Provide the [X, Y] coordinate of the cell's center where the given text is located.  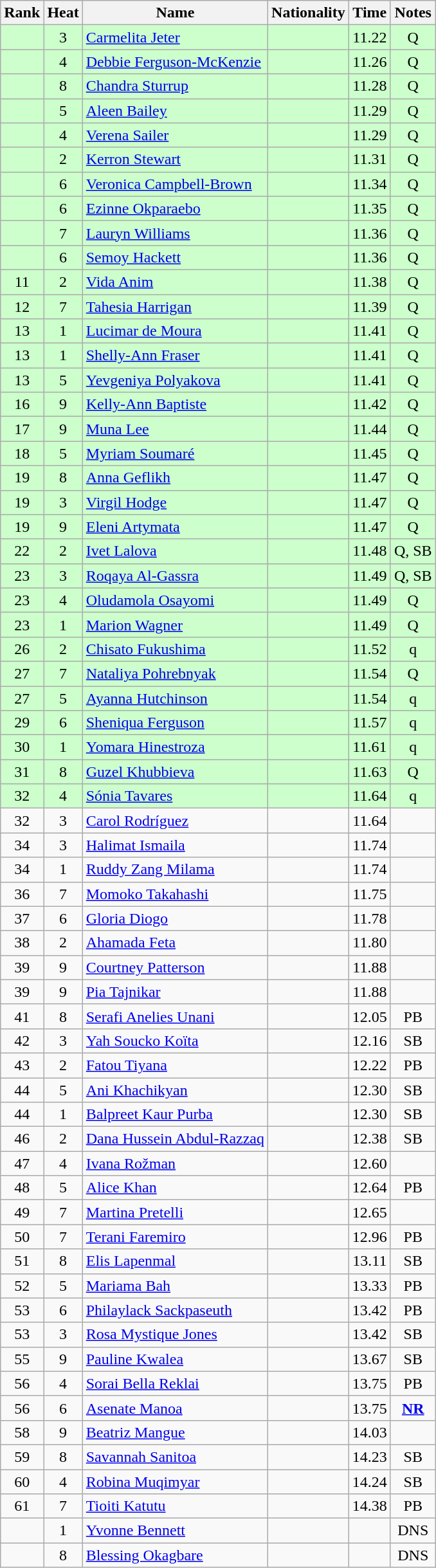
Martina Pretelli [175, 1212]
11.42 [369, 405]
Roqaya Al-Gassra [175, 576]
11.34 [369, 184]
Semoy Hackett [175, 257]
12.96 [369, 1237]
11.48 [369, 551]
Name [175, 13]
12 [22, 307]
Muna Lee [175, 429]
11.26 [369, 62]
Savannah Sanitoa [175, 1457]
Yah Soucko Koïta [175, 1041]
Kelly-Ann Baptiste [175, 405]
Pia Tajnikar [175, 992]
41 [22, 1016]
Dana Hussein Abdul-Razzaq [175, 1139]
Halimat Ismaila [175, 845]
11.44 [369, 429]
49 [22, 1212]
Chisato Fukushima [175, 649]
Philaylack Sackpaseuth [175, 1310]
Beatriz Mangue [175, 1432]
Blessing Okagbare [175, 1555]
36 [22, 894]
Chandra Sturrup [175, 86]
Terani Faremiro [175, 1237]
13.11 [369, 1261]
26 [22, 649]
13.67 [369, 1359]
Serafi Anelies Unani [175, 1016]
14.38 [369, 1506]
Balpreet Kaur Purba [175, 1115]
48 [22, 1188]
37 [22, 918]
50 [22, 1237]
Tahesia Harrigan [175, 307]
Rank [22, 13]
12.22 [369, 1065]
51 [22, 1261]
11.78 [369, 918]
42 [22, 1041]
22 [22, 551]
Ezinne Okparaebo [175, 208]
12.05 [369, 1016]
Ivet Lalova [175, 551]
Lauryn Williams [175, 233]
Veronica Campbell-Brown [175, 184]
14.24 [369, 1481]
12.60 [369, 1163]
Kerron Stewart [175, 160]
11.61 [369, 747]
Nationality [309, 13]
Carol Rodríguez [175, 821]
Aleen Bailey [175, 111]
Rosa Mystique Jones [175, 1335]
Ivana Rožman [175, 1163]
Fatou Tiyana [175, 1065]
11.52 [369, 649]
11.28 [369, 86]
60 [22, 1481]
Myriam Soumaré [175, 453]
11.38 [369, 282]
11.63 [369, 772]
12.16 [369, 1041]
61 [22, 1506]
Oludamola Osayomi [175, 600]
29 [22, 723]
Ayanna Hutchinson [175, 698]
12.64 [369, 1188]
Shelly-Ann Fraser [175, 356]
38 [22, 943]
59 [22, 1457]
Carmelita Jeter [175, 37]
43 [22, 1065]
Time [369, 13]
31 [22, 772]
Alice Khan [175, 1188]
Vida Anim [175, 282]
Heat [63, 13]
11.39 [369, 307]
11.31 [369, 160]
Anna Geflikh [175, 478]
14.23 [369, 1457]
16 [22, 405]
Courtney Patterson [175, 967]
11.45 [369, 453]
14.03 [369, 1432]
11.57 [369, 723]
18 [22, 453]
Robina Muqimyar [175, 1481]
Verena Sailer [175, 135]
Sheniqua Ferguson [175, 723]
47 [22, 1163]
Gloria Diogo [175, 918]
11.80 [369, 943]
11 [22, 282]
Lucimar de Moura [175, 331]
Notes [413, 13]
Pauline Kwalea [175, 1359]
30 [22, 747]
Yomara Hinestroza [175, 747]
NR [413, 1408]
52 [22, 1286]
Tioiti Katutu [175, 1506]
11.35 [369, 208]
Nataliya Pohrebnyak [175, 673]
12.65 [369, 1212]
12.38 [369, 1139]
Ani Khachikyan [175, 1090]
11.22 [369, 37]
17 [22, 429]
Ruddy Zang Milama [175, 870]
Elis Lapenmal [175, 1261]
Ahamada Feta [175, 943]
Debbie Ferguson-McKenzie [175, 62]
Sorai Bella Reklai [175, 1383]
46 [22, 1139]
Mariama Bah [175, 1286]
Momoko Takahashi [175, 894]
Asenate Manoa [175, 1408]
Yevgeniya Polyakova [175, 380]
13.33 [369, 1286]
Eleni Artymata [175, 527]
55 [22, 1359]
Yvonne Bennett [175, 1531]
11.75 [369, 894]
Virgil Hodge [175, 502]
Marion Wagner [175, 624]
58 [22, 1432]
Sónia Tavares [175, 796]
Guzel Khubbieva [175, 772]
